Detect which cell encompasses the target text, then output its (x, y) center coordinate. 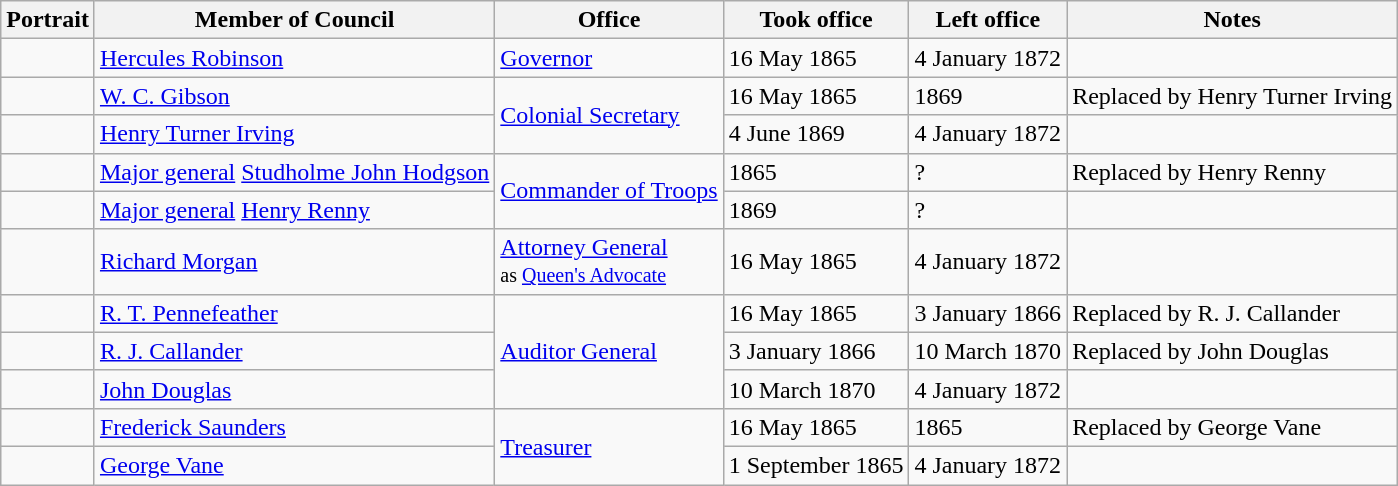
Replaced by Henry Renny (1232, 172)
R. J. Callander (294, 351)
Replaced by R. J. Callander (1232, 313)
Henry Turner Irving (294, 134)
John Douglas (294, 389)
Treasurer (609, 446)
1 September 1865 (816, 465)
Replaced by George Vane (1232, 427)
Replaced by John Douglas (1232, 351)
Left office (988, 20)
Attorney Generalas Queen's Advocate (609, 262)
Frederick Saunders (294, 427)
Auditor General (609, 351)
Major general Henry Renny (294, 210)
Major general Studholme John Hodgson (294, 172)
Richard Morgan (294, 262)
Hercules Robinson (294, 58)
Colonial Secretary (609, 115)
Replaced by Henry Turner Irving (1232, 96)
Office (609, 20)
Notes (1232, 20)
Governor (609, 58)
W. C. Gibson (294, 96)
R. T. Pennefeather (294, 313)
Portrait (48, 20)
Commander of Troops (609, 191)
George Vane (294, 465)
4 June 1869 (816, 134)
Took office (816, 20)
Member of Council (294, 20)
